Detect which cell encompasses the target text, then output its (X, Y) center coordinate. 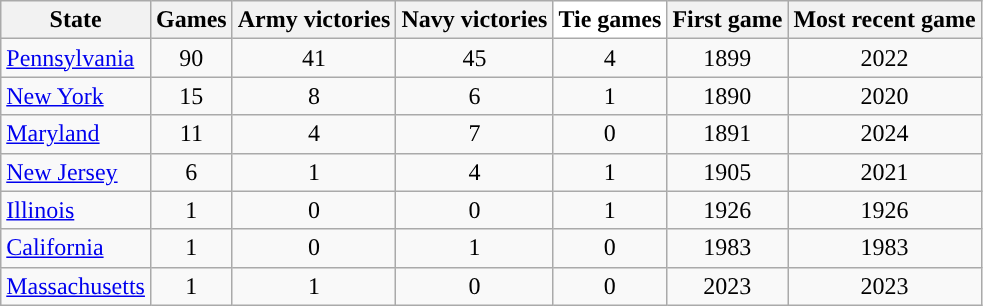
State (76, 20)
1905 (728, 172)
2021 (884, 172)
8 (314, 96)
2022 (884, 58)
41 (314, 58)
15 (191, 96)
New Jersey (76, 172)
7 (474, 134)
2024 (884, 134)
2020 (884, 96)
11 (191, 134)
California (76, 248)
90 (191, 58)
45 (474, 58)
Pennsylvania (76, 58)
Massachusetts (76, 286)
1890 (728, 96)
Navy victories (474, 20)
Games (191, 20)
1891 (728, 134)
Maryland (76, 134)
Tie games (610, 20)
1899 (728, 58)
First game (728, 20)
Most recent game (884, 20)
New York (76, 96)
Army victories (314, 20)
Illinois (76, 210)
